Pinpoint the cell where the given text exists, returning its (x, y) midpoint coordinate. 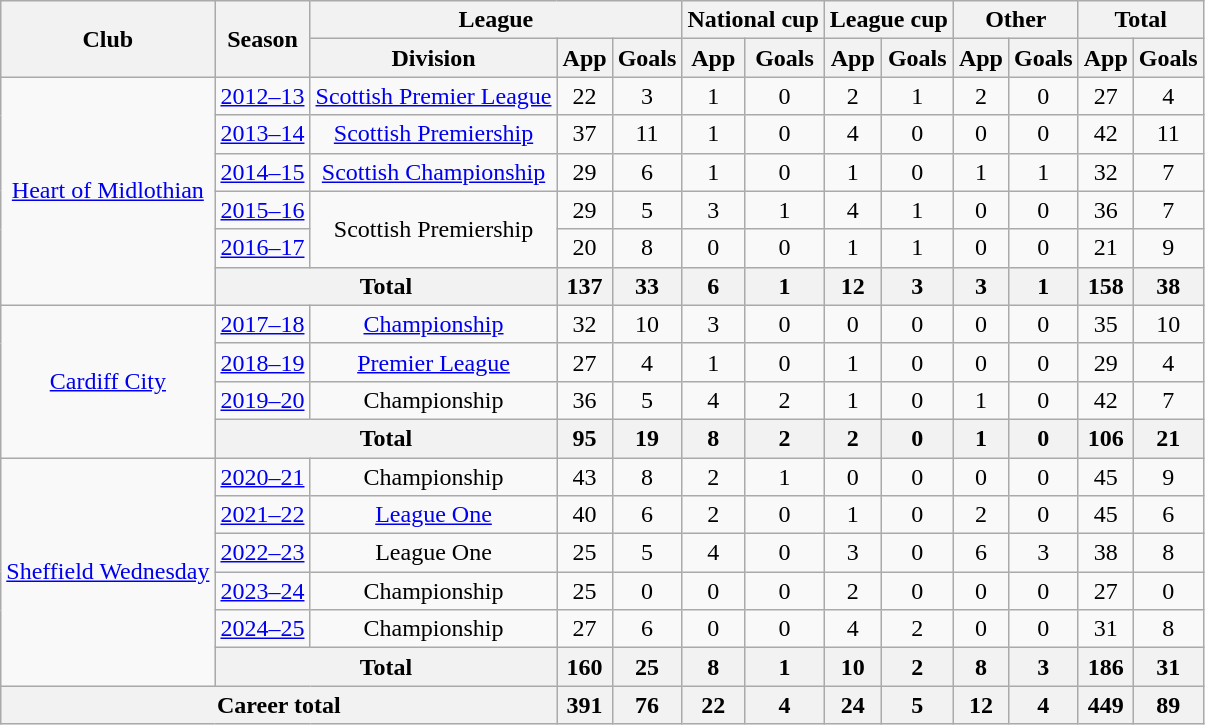
76 (647, 705)
2015–16 (262, 210)
National cup (753, 20)
37 (584, 134)
2022–23 (262, 553)
2017–18 (262, 324)
Cardiff City (108, 381)
2024–25 (262, 629)
2016–17 (262, 248)
League (496, 20)
95 (584, 438)
2021–22 (262, 515)
Premier League (434, 362)
Other (1016, 20)
158 (1106, 286)
19 (647, 438)
137 (584, 286)
43 (584, 477)
Career total (279, 705)
Club (108, 39)
2023–24 (262, 591)
20 (584, 248)
2014–15 (262, 172)
Season (262, 39)
2018–19 (262, 362)
2019–20 (262, 400)
Scottish Championship (434, 172)
160 (584, 667)
2013–14 (262, 134)
Scottish Premier League (434, 96)
24 (852, 705)
186 (1106, 667)
40 (584, 515)
391 (584, 705)
League cup (888, 20)
Heart of Midlothian (108, 191)
35 (1106, 324)
2020–21 (262, 477)
33 (647, 286)
Sheffield Wednesday (108, 572)
449 (1106, 705)
89 (1168, 705)
106 (1106, 438)
2012–13 (262, 96)
Division (434, 58)
